Extract the [X, Y] coordinate from the center of the cell holding the provided text.  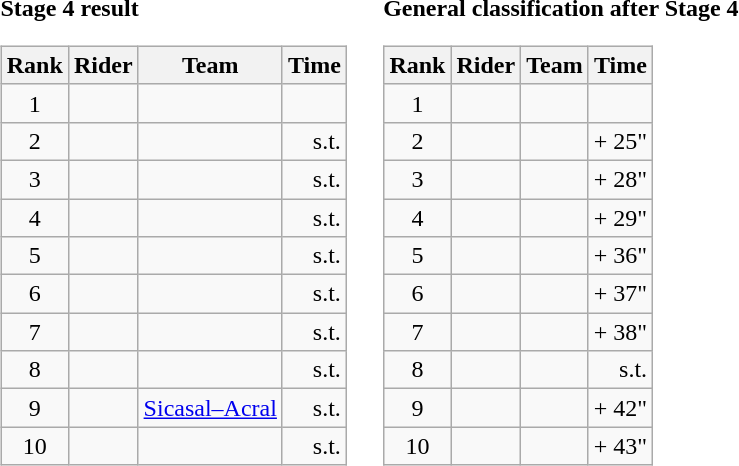
+ 25" [620, 141]
+ 42" [620, 408]
+ 29" [620, 217]
Sicasal–Acral [210, 408]
+ 43" [620, 446]
+ 38" [620, 332]
+ 37" [620, 294]
+ 28" [620, 179]
+ 36" [620, 256]
